Identify which cell holds the provided text, then report its [X, Y] central coordinate. 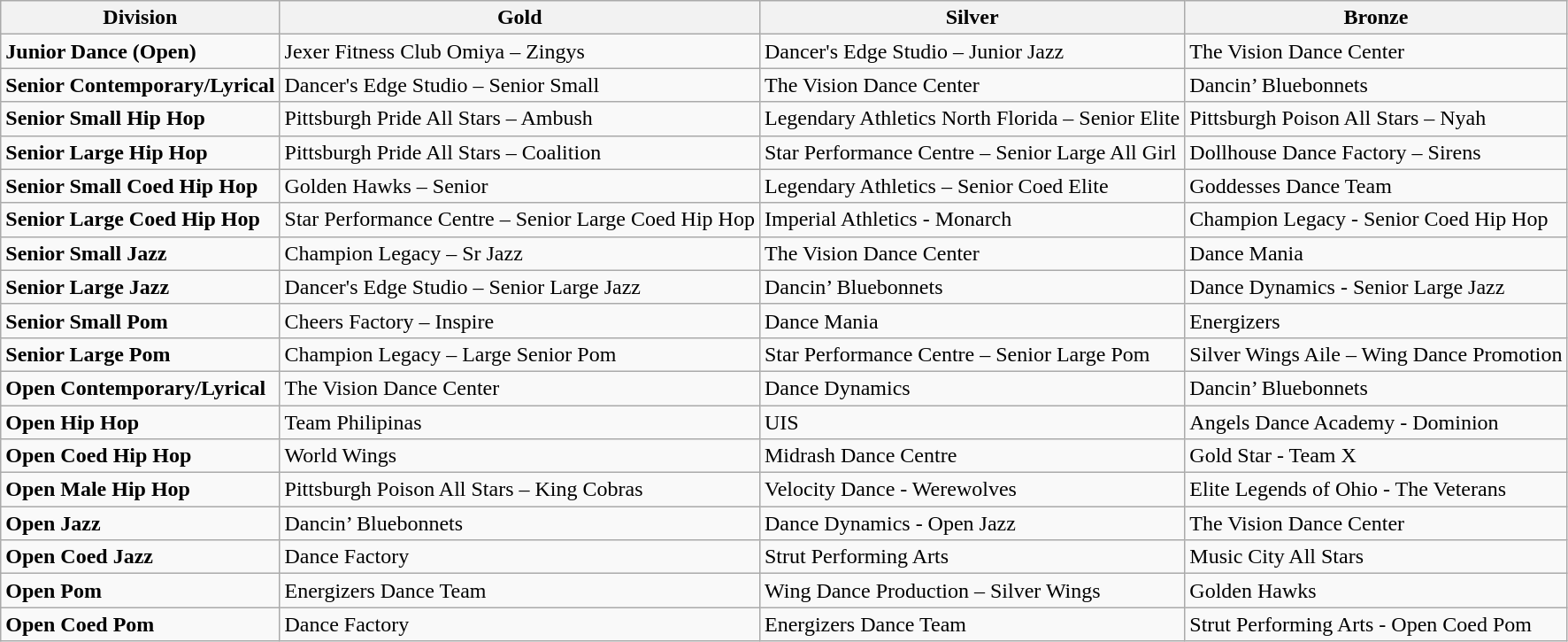
Pittsburgh Poison All Stars – King Cobras [519, 490]
Elite Legends of Ohio - The Veterans [1376, 490]
Senior Contemporary/Lyrical [140, 85]
Open Male Hip Hop [140, 490]
Silver [972, 18]
Gold [519, 18]
Bronze [1376, 18]
Pittsburgh Pride All Stars – Coalition [519, 152]
Dance Dynamics - Open Jazz [972, 523]
Legendary Athletics North Florida – Senior Elite [972, 119]
Senior Small Hip Hop [140, 119]
Gold Star - Team X [1376, 456]
Pittsburgh Poison All Stars – Nyah [1376, 119]
Golden Hawks [1376, 591]
Dancer's Edge Studio – Junior Jazz [972, 51]
Open Contemporary/Lyrical [140, 388]
Silver Wings Aile – Wing Dance Promotion [1376, 354]
Pittsburgh Pride All Stars – Ambush [519, 119]
Music City All Stars [1376, 557]
Golden Hawks – Senior [519, 186]
Open Coed Jazz [140, 557]
Champion Legacy – Large Senior Pom [519, 354]
Senior Small Jazz [140, 253]
Senior Small Coed Hip Hop [140, 186]
Dollhouse Dance Factory – Sirens [1376, 152]
Wing Dance Production – Silver Wings [972, 591]
Champion Legacy – Sr Jazz [519, 253]
Open Jazz [140, 523]
Strut Performing Arts - Open Coed Pom [1376, 624]
World Wings [519, 456]
Cheers Factory – Inspire [519, 321]
Division [140, 18]
Dancer's Edge Studio – Senior Small [519, 85]
Dance Dynamics - Senior Large Jazz [1376, 287]
Senior Large Hip Hop [140, 152]
Senior Large Jazz [140, 287]
Star Performance Centre – Senior Large Pom [972, 354]
UIS [972, 422]
Strut Performing Arts [972, 557]
Open Pom [140, 591]
Jexer Fitness Club Omiya – Zingys [519, 51]
Senior Small Pom [140, 321]
Junior Dance (Open) [140, 51]
Dancer's Edge Studio – Senior Large Jazz [519, 287]
Velocity Dance - Werewolves [972, 490]
Goddesses Dance Team [1376, 186]
Star Performance Centre – Senior Large All Girl [972, 152]
Angels Dance Academy - Dominion [1376, 422]
Midrash Dance Centre [972, 456]
Open Hip Hop [140, 422]
Legendary Athletics – Senior Coed Elite [972, 186]
Star Performance Centre – Senior Large Coed Hip Hop [519, 220]
Champion Legacy - Senior Coed Hip Hop [1376, 220]
Open Coed Pom [140, 624]
Imperial Athletics - Monarch [972, 220]
Open Coed Hip Hop [140, 456]
Senior Large Coed Hip Hop [140, 220]
Dance Dynamics [972, 388]
Energizers [1376, 321]
Team Philipinas [519, 422]
Senior Large Pom [140, 354]
